Scan for the cell matching the given text and deliver its [X, Y] coordinate at center. 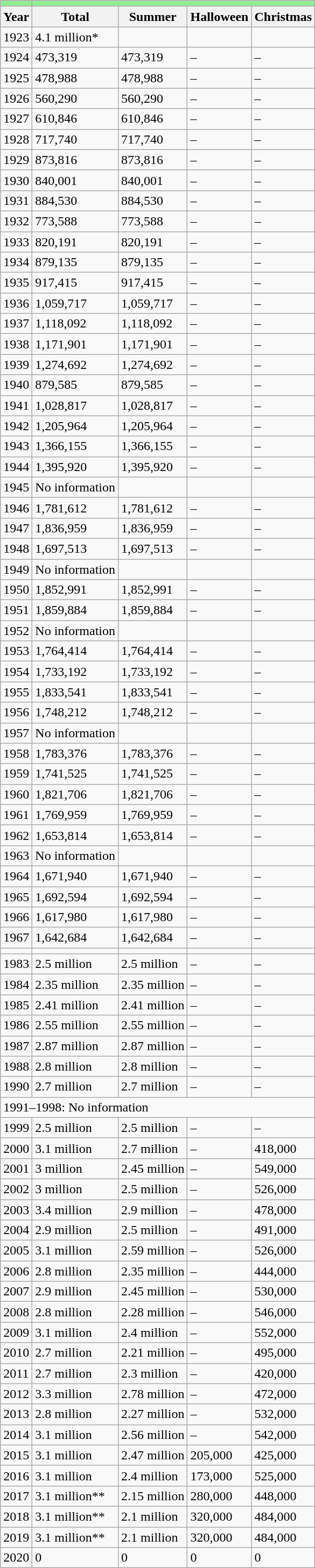
1954 [16, 672]
1965 [16, 896]
1953 [16, 651]
1950 [16, 590]
552,000 [283, 1332]
1947 [16, 528]
2008 [16, 1312]
2018 [16, 1516]
2.78 million [153, 1394]
1941 [16, 405]
2007 [16, 1292]
1944 [16, 467]
1933 [16, 241]
1961 [16, 815]
Summer [153, 17]
1958 [16, 753]
478,000 [283, 1209]
2.47 million [153, 1455]
1940 [16, 385]
1990 [16, 1087]
2017 [16, 1496]
2.28 million [153, 1312]
Halloween [220, 17]
173,000 [220, 1476]
1956 [16, 712]
1923 [16, 37]
530,000 [283, 1292]
448,000 [283, 1496]
4.1 million* [75, 37]
472,000 [283, 1394]
2015 [16, 1455]
1999 [16, 1128]
1949 [16, 569]
3.4 million [75, 1209]
542,000 [283, 1435]
2012 [16, 1394]
1985 [16, 1005]
1967 [16, 938]
1928 [16, 139]
549,000 [283, 1168]
2020 [16, 1558]
1960 [16, 794]
2001 [16, 1168]
1929 [16, 160]
205,000 [220, 1455]
1966 [16, 917]
2006 [16, 1271]
2005 [16, 1251]
Total [75, 17]
495,000 [283, 1353]
2.27 million [153, 1414]
425,000 [283, 1455]
1930 [16, 180]
1957 [16, 733]
2.15 million [153, 1496]
1984 [16, 985]
1959 [16, 774]
532,000 [283, 1414]
2003 [16, 1209]
2.21 million [153, 1353]
2019 [16, 1537]
1939 [16, 365]
3.3 million [75, 1394]
280,000 [220, 1496]
1988 [16, 1066]
1925 [16, 78]
1986 [16, 1025]
2010 [16, 1353]
1938 [16, 344]
Christmas [283, 17]
1991–1998: No information [158, 1107]
1946 [16, 508]
1963 [16, 856]
2014 [16, 1435]
1942 [16, 426]
420,000 [283, 1373]
1945 [16, 487]
2009 [16, 1332]
2.56 million [153, 1435]
1932 [16, 221]
2011 [16, 1373]
1948 [16, 548]
1931 [16, 201]
444,000 [283, 1271]
1964 [16, 876]
1987 [16, 1046]
1924 [16, 58]
525,000 [283, 1476]
1926 [16, 98]
1983 [16, 964]
2016 [16, 1476]
418,000 [283, 1148]
1937 [16, 324]
1943 [16, 446]
2004 [16, 1230]
1955 [16, 692]
2.59 million [153, 1251]
1962 [16, 835]
2002 [16, 1189]
1951 [16, 610]
2.3 million [153, 1373]
491,000 [283, 1230]
546,000 [283, 1312]
1935 [16, 283]
1936 [16, 303]
2000 [16, 1148]
1927 [16, 119]
2013 [16, 1414]
Year [16, 17]
1952 [16, 631]
1934 [16, 262]
